Find where the given text appears and provide that cell's center as (x, y) coordinate. 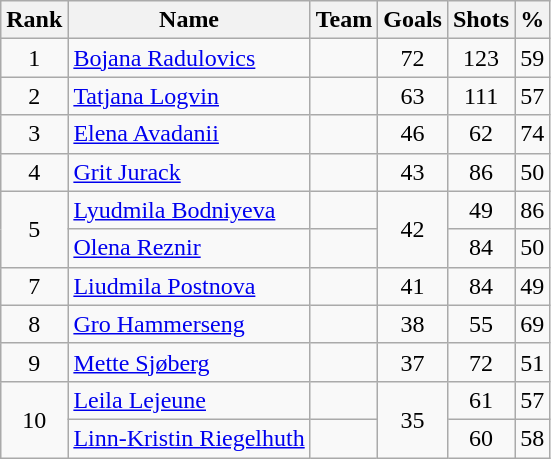
4 (34, 172)
Name (189, 20)
35 (413, 419)
10 (34, 419)
Bojana Radulovics (189, 58)
Lyudmila Bodniyeva (189, 210)
Elena Avadanii (189, 134)
60 (480, 438)
74 (532, 134)
37 (413, 362)
46 (413, 134)
55 (480, 324)
Shots (480, 20)
63 (413, 96)
Goals (413, 20)
69 (532, 324)
Linn-Kristin Riegelhuth (189, 438)
59 (532, 58)
38 (413, 324)
58 (532, 438)
51 (532, 362)
9 (34, 362)
42 (413, 229)
3 (34, 134)
Leila Lejeune (189, 400)
Mette Sjøberg (189, 362)
8 (34, 324)
% (532, 20)
5 (34, 229)
61 (480, 400)
7 (34, 286)
123 (480, 58)
41 (413, 286)
Grit Jurack (189, 172)
2 (34, 96)
Liudmila Postnova (189, 286)
Rank (34, 20)
Olena Reznir (189, 248)
Gro Hammerseng (189, 324)
Tatjana Logvin (189, 96)
Team (344, 20)
43 (413, 172)
1 (34, 58)
111 (480, 96)
62 (480, 134)
